Scan for the cell matching the given text and deliver its (x, y) coordinate at center. 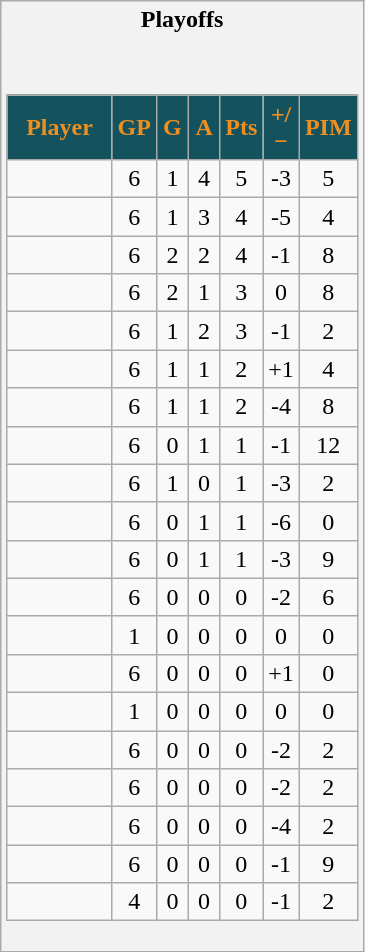
G (172, 128)
-5 (282, 217)
Pts (242, 128)
Player (60, 128)
PIM (328, 128)
+/− (282, 128)
GP (134, 128)
-6 (282, 521)
Playoffs (182, 20)
A (204, 128)
12 (328, 445)
